Return [x, y] of the center of cell containing provided text 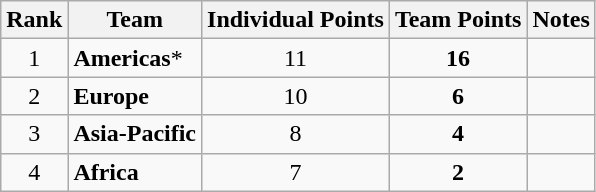
Europe [135, 96]
10 [296, 96]
Team [135, 20]
11 [296, 58]
Africa [135, 172]
3 [34, 134]
Asia-Pacific [135, 134]
7 [296, 172]
6 [458, 96]
Notes [561, 20]
8 [296, 134]
Team Points [458, 20]
Individual Points [296, 20]
16 [458, 58]
1 [34, 58]
Rank [34, 20]
Americas* [135, 58]
